Identify which cell holds the provided text, then report its (X, Y) central coordinate. 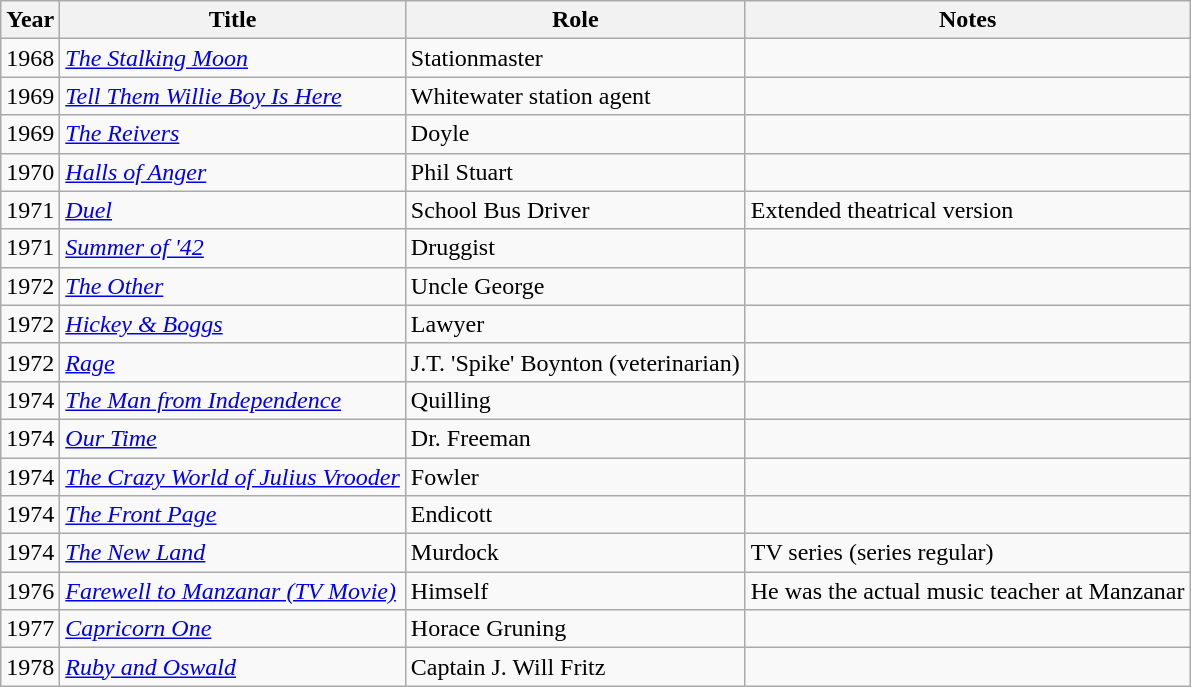
Notes (968, 20)
1968 (30, 58)
Murdock (575, 553)
1977 (30, 629)
The Other (233, 286)
1970 (30, 172)
Role (575, 20)
Tell Them Willie Boy Is Here (233, 96)
Druggist (575, 248)
Duel (233, 210)
1978 (30, 667)
The Reivers (233, 134)
Dr. Freeman (575, 438)
The Front Page (233, 515)
Lawyer (575, 324)
School Bus Driver (575, 210)
Fowler (575, 477)
Quilling (575, 400)
TV series (series regular) (968, 553)
Uncle George (575, 286)
The New Land (233, 553)
Endicott (575, 515)
J.T. 'Spike' Boynton (veterinarian) (575, 362)
Halls of Anger (233, 172)
Extended theatrical version (968, 210)
The Man from Independence (233, 400)
Title (233, 20)
Whitewater station agent (575, 96)
Captain J. Will Fritz (575, 667)
Phil Stuart (575, 172)
Himself (575, 591)
Our Time (233, 438)
Stationmaster (575, 58)
1976 (30, 591)
Summer of '42 (233, 248)
Doyle (575, 134)
Hickey & Boggs (233, 324)
Farewell to Manzanar (TV Movie) (233, 591)
Horace Gruning (575, 629)
The Crazy World of Julius Vrooder (233, 477)
Capricorn One (233, 629)
Rage (233, 362)
Ruby and Oswald (233, 667)
He was the actual music teacher at Manzanar (968, 591)
The Stalking Moon (233, 58)
Year (30, 20)
